Search for the cell housing the specified text and yield its [x, y] center coordinate. 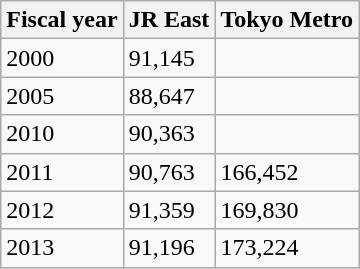
2000 [62, 58]
90,363 [169, 134]
Tokyo Metro [287, 20]
88,647 [169, 96]
91,145 [169, 58]
2013 [62, 248]
2012 [62, 210]
91,196 [169, 248]
173,224 [287, 248]
2005 [62, 96]
90,763 [169, 172]
JR East [169, 20]
166,452 [287, 172]
2011 [62, 172]
Fiscal year [62, 20]
91,359 [169, 210]
2010 [62, 134]
169,830 [287, 210]
